Extract the [x, y] coordinate from the center of the cell holding the provided text.  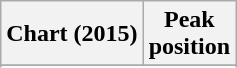
Chart (2015) [72, 34]
Peak position [189, 34]
